Provide the (X, Y) coordinate of the cell's center where the given text is located.  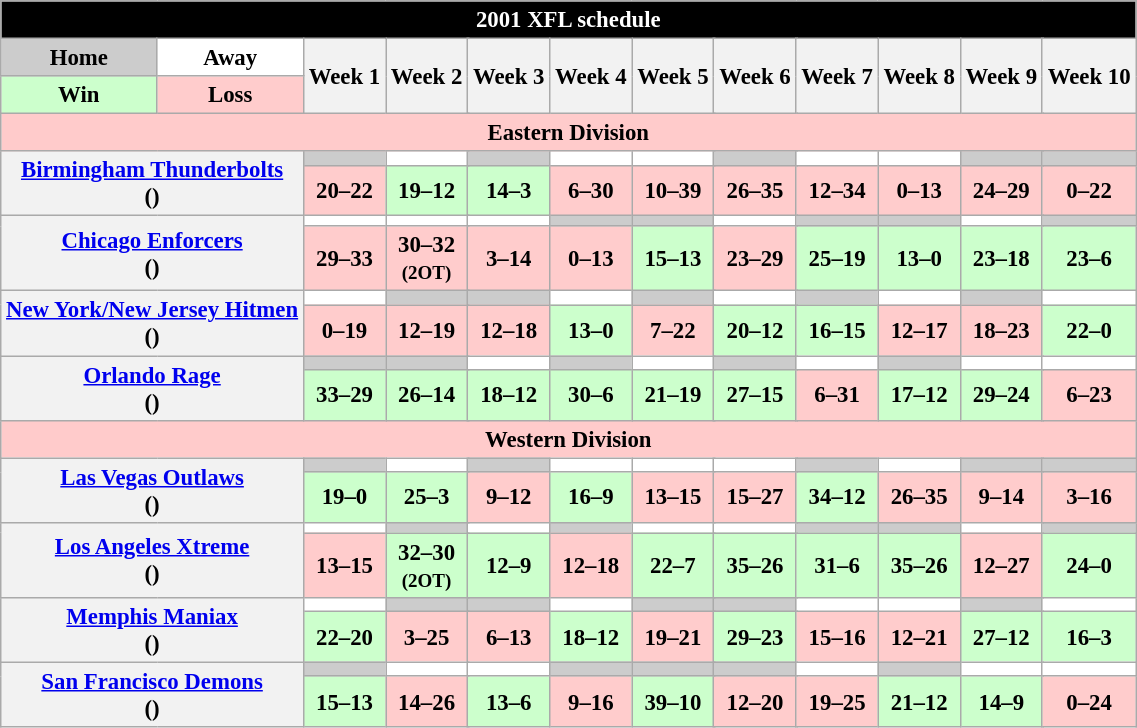
Home (79, 58)
29–33 (344, 258)
34–12 (837, 497)
19–21 (673, 637)
9–14 (1001, 497)
29–24 (1001, 395)
25–3 (427, 497)
16–3 (1088, 637)
New York/New Jersey Hitmen() (152, 324)
20–22 (344, 190)
12–34 (837, 190)
12–21 (919, 637)
Week 2 (427, 76)
6–31 (837, 395)
27–12 (1001, 637)
Los Angeles Xtreme() (152, 560)
3–25 (427, 637)
3–16 (1088, 497)
22–7 (673, 566)
Memphis Maniax() (152, 630)
San Francisco Demons() (152, 694)
Away (230, 58)
12–17 (919, 330)
22–20 (344, 637)
27–15 (755, 395)
Week 8 (919, 76)
3–14 (509, 258)
12–19 (427, 330)
16–9 (591, 497)
12–20 (755, 701)
12–27 (1001, 566)
26–14 (427, 395)
39–10 (673, 701)
Week 1 (344, 76)
12–9 (509, 566)
6–13 (509, 637)
14–9 (1001, 701)
30–32(2OT) (427, 258)
21–12 (919, 701)
Chicago Enforcers() (152, 254)
29–23 (755, 637)
Birmingham Thunderbolts() (152, 184)
0–24 (1088, 701)
6–23 (1088, 395)
Las Vegas Outlaws() (152, 490)
14–3 (509, 190)
Eastern Division (568, 133)
18–23 (1001, 330)
31–6 (837, 566)
13–6 (509, 701)
Week 5 (673, 76)
19–25 (837, 701)
23–6 (1088, 258)
0–22 (1088, 190)
24–0 (1088, 566)
30–6 (591, 395)
14–26 (427, 701)
21–19 (673, 395)
10–39 (673, 190)
Win (79, 95)
25–19 (837, 258)
15–27 (755, 497)
Western Division (568, 439)
32–30(2OT) (427, 566)
22–0 (1088, 330)
15–16 (837, 637)
Week 10 (1088, 76)
Week 3 (509, 76)
9–16 (591, 701)
23–18 (1001, 258)
9–12 (509, 497)
Week 7 (837, 76)
6–30 (591, 190)
Loss (230, 95)
Week 9 (1001, 76)
Week 4 (591, 76)
0–19 (344, 330)
20–12 (755, 330)
7–22 (673, 330)
23–29 (755, 258)
16–15 (837, 330)
Week 6 (755, 76)
19–0 (344, 497)
Orlando Rage() (152, 388)
33–29 (344, 395)
2001 XFL schedule (568, 20)
17–12 (919, 395)
19–12 (427, 190)
24–29 (1001, 190)
